Capture the cell that displays the provided text and extract its [x, y] central coordinate. 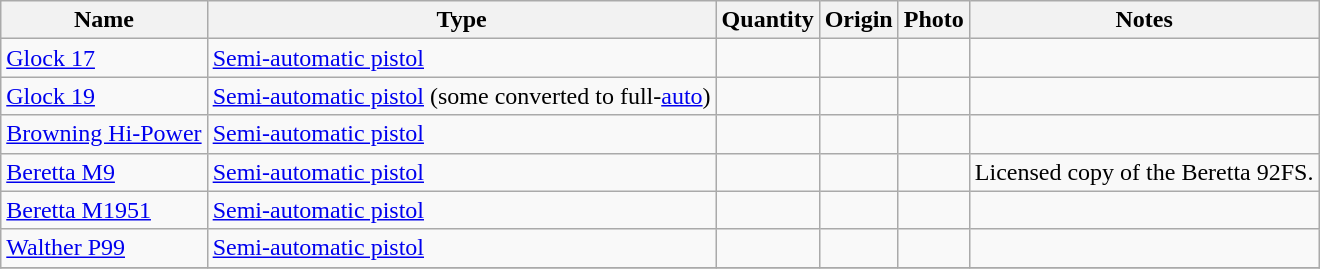
Type [462, 20]
Beretta M9 [104, 172]
Notes [1144, 20]
Glock 19 [104, 96]
Quantity [768, 20]
Name [104, 20]
Browning Hi-Power [104, 134]
Glock 17 [104, 58]
Origin [858, 20]
Semi-automatic pistol (some converted to full-auto) [462, 96]
Walther P99 [104, 248]
Beretta M1951 [104, 210]
Photo [934, 20]
Licensed copy of the Beretta 92FS. [1144, 172]
